Return [X, Y] of the center of cell containing provided text 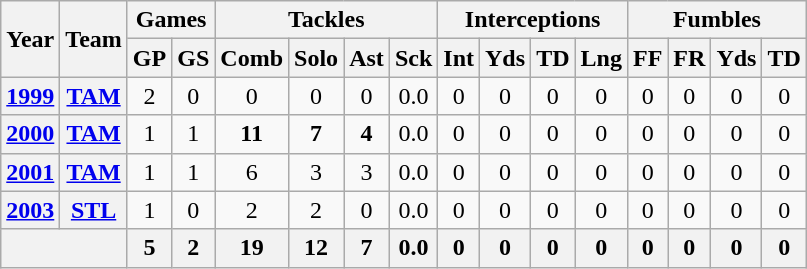
GP [149, 58]
Fumbles [716, 20]
12 [316, 248]
Games [170, 20]
Ast [367, 58]
Year [30, 39]
1999 [30, 96]
FR [690, 58]
STL [94, 210]
Tackles [326, 20]
2000 [30, 134]
Comb [252, 58]
19 [252, 248]
Sck [413, 58]
5 [149, 248]
Lng [601, 58]
2003 [30, 210]
6 [252, 172]
2001 [30, 172]
FF [647, 58]
4 [367, 134]
11 [252, 134]
GS [194, 58]
Int [459, 58]
Team [94, 39]
Solo [316, 58]
Interceptions [533, 20]
